Provide the (X, Y) coordinate of the cell's center where the given text is located.  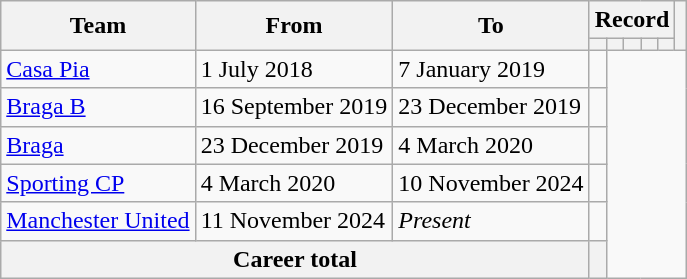
Braga B (98, 107)
Braga (98, 145)
From (294, 26)
Career total (295, 259)
Present (491, 221)
11 November 2024 (294, 221)
Team (98, 26)
7 January 2019 (491, 69)
To (491, 26)
Sporting CP (98, 183)
Casa Pia (98, 69)
1 July 2018 (294, 69)
16 September 2019 (294, 107)
Manchester United (98, 221)
Record (632, 20)
10 November 2024 (491, 183)
